Determine the [X, Y] coordinate at the center of the cell enclosing the given text.  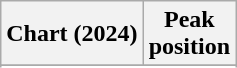
Peakposition [189, 34]
Chart (2024) [72, 34]
